Pinpoint the cell where the given text exists, returning its (X, Y) midpoint coordinate. 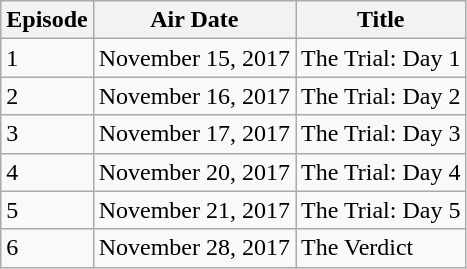
Air Date (194, 20)
The Trial: Day 3 (381, 134)
The Verdict (381, 248)
The Trial: Day 1 (381, 58)
1 (47, 58)
Title (381, 20)
The Trial: Day 4 (381, 172)
November 28, 2017 (194, 248)
The Trial: Day 5 (381, 210)
4 (47, 172)
November 17, 2017 (194, 134)
November 21, 2017 (194, 210)
The Trial: Day 2 (381, 96)
5 (47, 210)
6 (47, 248)
November 20, 2017 (194, 172)
2 (47, 96)
Episode (47, 20)
3 (47, 134)
November 15, 2017 (194, 58)
November 16, 2017 (194, 96)
